Capture the cell that displays the provided text and extract its (X, Y) central coordinate. 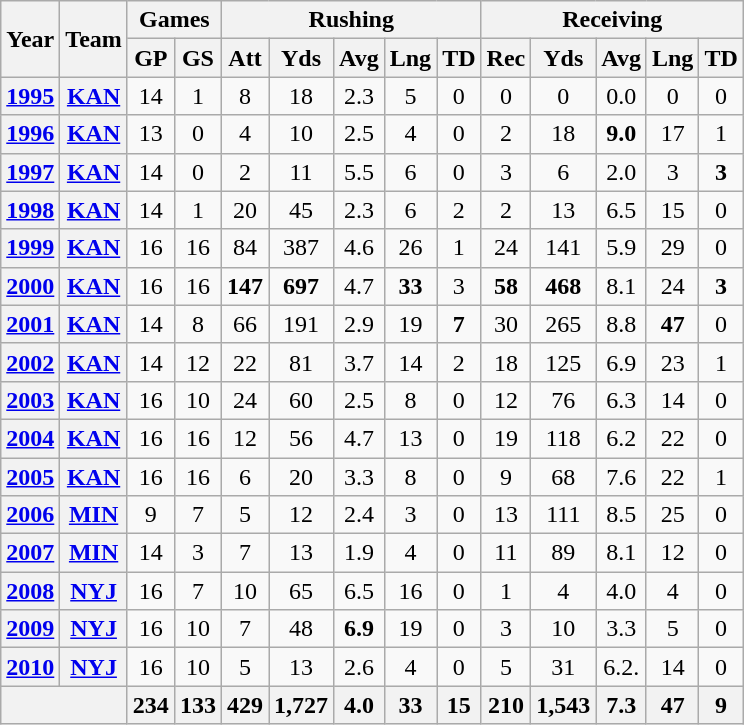
2010 (30, 667)
7.3 (622, 705)
7.6 (622, 477)
Receiving (612, 20)
56 (302, 438)
31 (564, 667)
66 (244, 324)
1998 (30, 210)
210 (506, 705)
3.7 (360, 362)
84 (244, 248)
76 (564, 400)
4.6 (360, 248)
2004 (30, 438)
2.6 (360, 667)
5.9 (622, 248)
697 (302, 286)
60 (302, 400)
17 (672, 134)
133 (198, 705)
125 (564, 362)
48 (302, 629)
Rec (506, 58)
9.0 (622, 134)
29 (672, 248)
147 (244, 286)
Year (30, 39)
58 (506, 286)
111 (564, 515)
118 (564, 438)
2001 (30, 324)
1997 (30, 172)
1,543 (564, 705)
6.2 (622, 438)
8.8 (622, 324)
65 (302, 591)
1.9 (360, 553)
26 (410, 248)
Att (244, 58)
2009 (30, 629)
1995 (30, 96)
2003 (30, 400)
81 (302, 362)
30 (506, 324)
2.9 (360, 324)
89 (564, 553)
1996 (30, 134)
Rushing (351, 20)
191 (302, 324)
GS (198, 58)
2002 (30, 362)
234 (150, 705)
Games (174, 20)
265 (564, 324)
2006 (30, 515)
2.0 (622, 172)
429 (244, 705)
1,727 (302, 705)
6.2. (622, 667)
0.0 (622, 96)
5.5 (360, 172)
2008 (30, 591)
45 (302, 210)
8.5 (622, 515)
GP (150, 58)
68 (564, 477)
6.3 (622, 400)
2.4 (360, 515)
25 (672, 515)
1999 (30, 248)
Team (94, 39)
141 (564, 248)
23 (672, 362)
2007 (30, 553)
387 (302, 248)
468 (564, 286)
2000 (30, 286)
2005 (30, 477)
